Return the (X, Y) coordinate for the center point of the cell that contains the specified text.  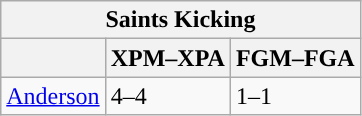
Saints Kicking (180, 20)
1–1 (295, 96)
4–4 (168, 96)
Anderson (53, 96)
XPM–XPA (168, 58)
FGM–FGA (295, 58)
